Output the [x, y] coordinate of the center of the cell containing the given text.  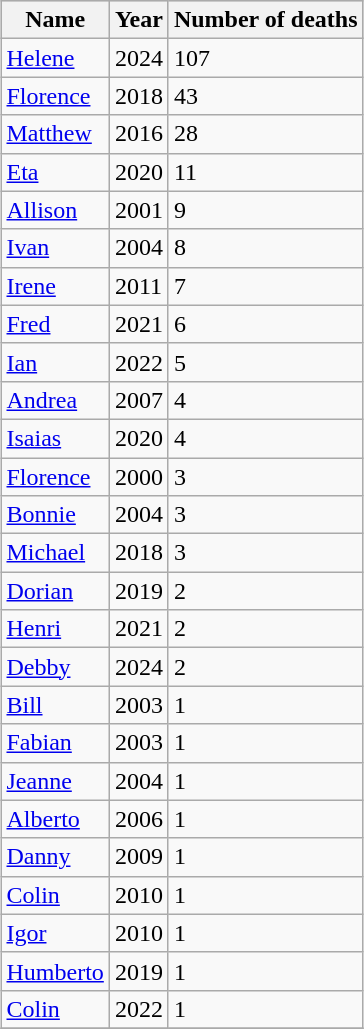
Debby [55, 667]
Igor [55, 933]
Humberto [55, 971]
2011 [138, 286]
2001 [138, 210]
7 [266, 286]
5 [266, 362]
Andrea [55, 400]
Jeanne [55, 781]
2016 [138, 134]
Ian [55, 362]
Name [55, 20]
8 [266, 248]
28 [266, 134]
Number of deaths [266, 20]
Danny [55, 857]
Bonnie [55, 515]
107 [266, 58]
9 [266, 210]
Matthew [55, 134]
Irene [55, 286]
2006 [138, 819]
6 [266, 324]
2007 [138, 400]
Alberto [55, 819]
Dorian [55, 591]
Allison [55, 210]
Year [138, 20]
Ivan [55, 248]
Eta [55, 172]
Helene [55, 58]
2000 [138, 477]
43 [266, 96]
Michael [55, 553]
Henri [55, 629]
Fred [55, 324]
2009 [138, 857]
Fabian [55, 743]
Bill [55, 705]
Isaias [55, 438]
11 [266, 172]
